Return the (x, y) coordinate for the center point of the cell that contains the specified text.  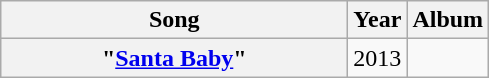
Song (174, 20)
Year (378, 20)
Album (448, 20)
2013 (378, 58)
"Santa Baby" (174, 58)
